Output the (X, Y) coordinate of the center of the cell containing the given text.  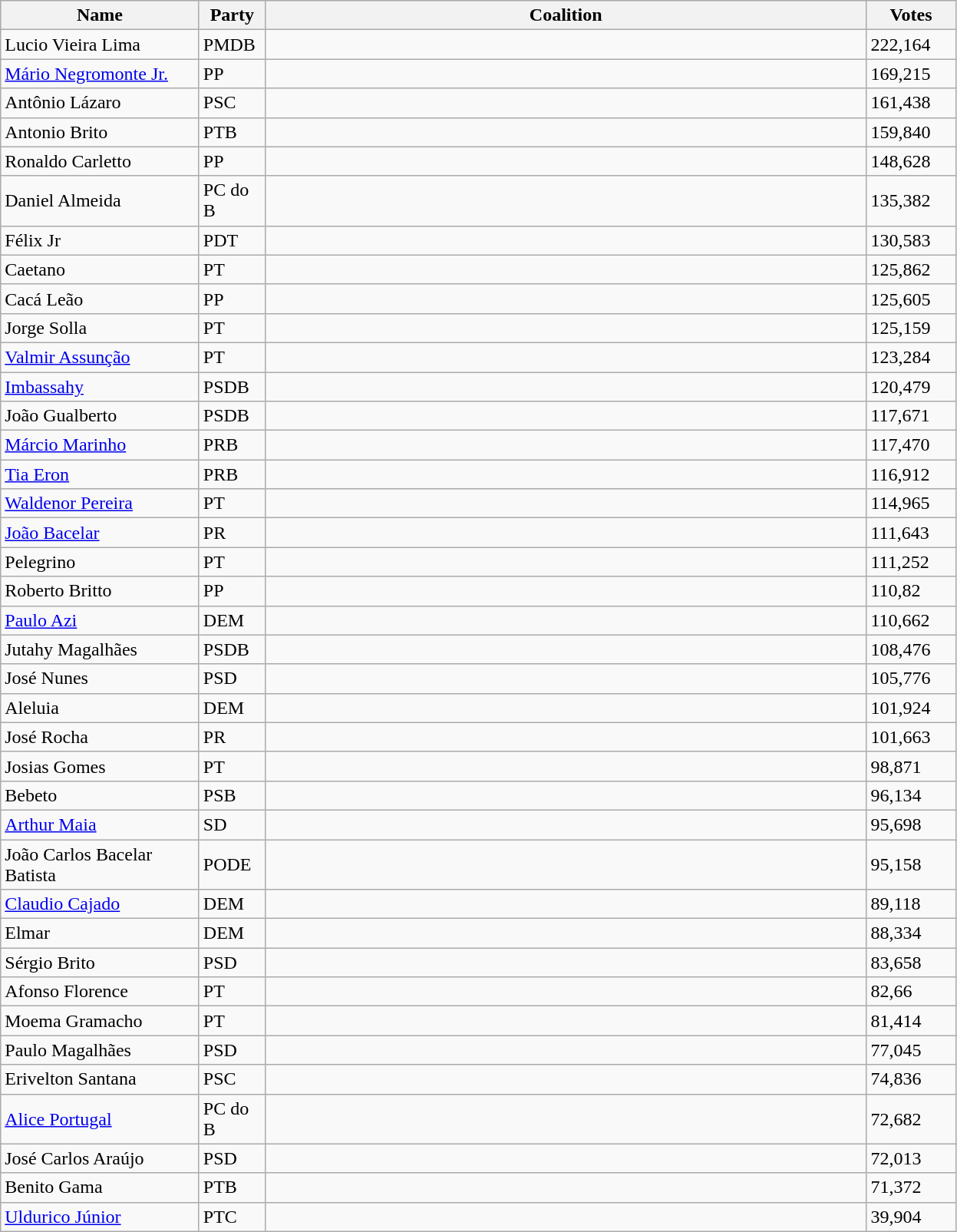
Arthur Maia (100, 824)
Mário Negromonte Jr. (100, 74)
Elmar (100, 933)
Paulo Azi (100, 620)
77,045 (911, 1050)
74,836 (911, 1079)
116,912 (911, 474)
81,414 (911, 1021)
95,698 (911, 824)
148,628 (911, 161)
Waldenor Pereira (100, 504)
110,662 (911, 620)
Uldurico Júnior (100, 1217)
72,682 (911, 1119)
123,284 (911, 357)
130,583 (911, 240)
Antonio Brito (100, 132)
96,134 (911, 795)
José Nunes (100, 679)
39,904 (911, 1217)
Imbassahy (100, 386)
222,164 (911, 45)
PTC (232, 1217)
125,862 (911, 269)
PMDB (232, 45)
105,776 (911, 679)
Valmir Assunção (100, 357)
135,382 (911, 201)
108,476 (911, 649)
120,479 (911, 386)
Aleluia (100, 708)
José Carlos Araújo (100, 1158)
Márcio Marinho (100, 445)
169,215 (911, 74)
83,658 (911, 963)
Sérgio Brito (100, 963)
Coalition (566, 15)
Pelegrino (100, 562)
111,252 (911, 562)
Roberto Britto (100, 591)
161,438 (911, 103)
72,013 (911, 1158)
PDT (232, 240)
Cacá Leão (100, 299)
Erivelton Santana (100, 1079)
João Bacelar (100, 533)
125,159 (911, 328)
Félix Jr (100, 240)
João Gualberto (100, 416)
Jutahy Magalhães (100, 649)
101,663 (911, 737)
98,871 (911, 766)
PSB (232, 795)
89,118 (911, 904)
Benito Gama (100, 1187)
95,158 (911, 864)
Alice Portugal (100, 1119)
Ronaldo Carletto (100, 161)
101,924 (911, 708)
Afonso Florence (100, 992)
João Carlos Bacelar Batista (100, 864)
111,643 (911, 533)
Lucio Vieira Lima (100, 45)
117,671 (911, 416)
114,965 (911, 504)
71,372 (911, 1187)
82,66 (911, 992)
PODE (232, 864)
88,334 (911, 933)
Josias Gomes (100, 766)
Paulo Magalhães (100, 1050)
SD (232, 824)
159,840 (911, 132)
Name (100, 15)
Votes (911, 15)
Caetano (100, 269)
Bebeto (100, 795)
Party (232, 15)
Daniel Almeida (100, 201)
110,82 (911, 591)
José Rocha (100, 737)
Claudio Cajado (100, 904)
Antônio Lázaro (100, 103)
125,605 (911, 299)
117,470 (911, 445)
Moema Gramacho (100, 1021)
Tia Eron (100, 474)
Jorge Solla (100, 328)
